Scan for the cell matching the given text and deliver its (x, y) coordinate at center. 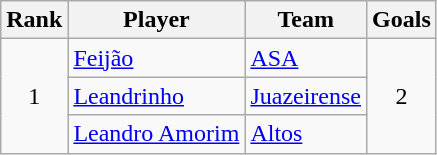
Leandro Amorim (156, 134)
Team (306, 20)
ASA (306, 58)
2 (402, 96)
Goals (402, 20)
1 (34, 96)
Leandrinho (156, 96)
Juazeirense (306, 96)
Player (156, 20)
Altos (306, 134)
Feijão (156, 58)
Rank (34, 20)
